From the cell containing the given text, extract its center point as [x, y] coordinate. 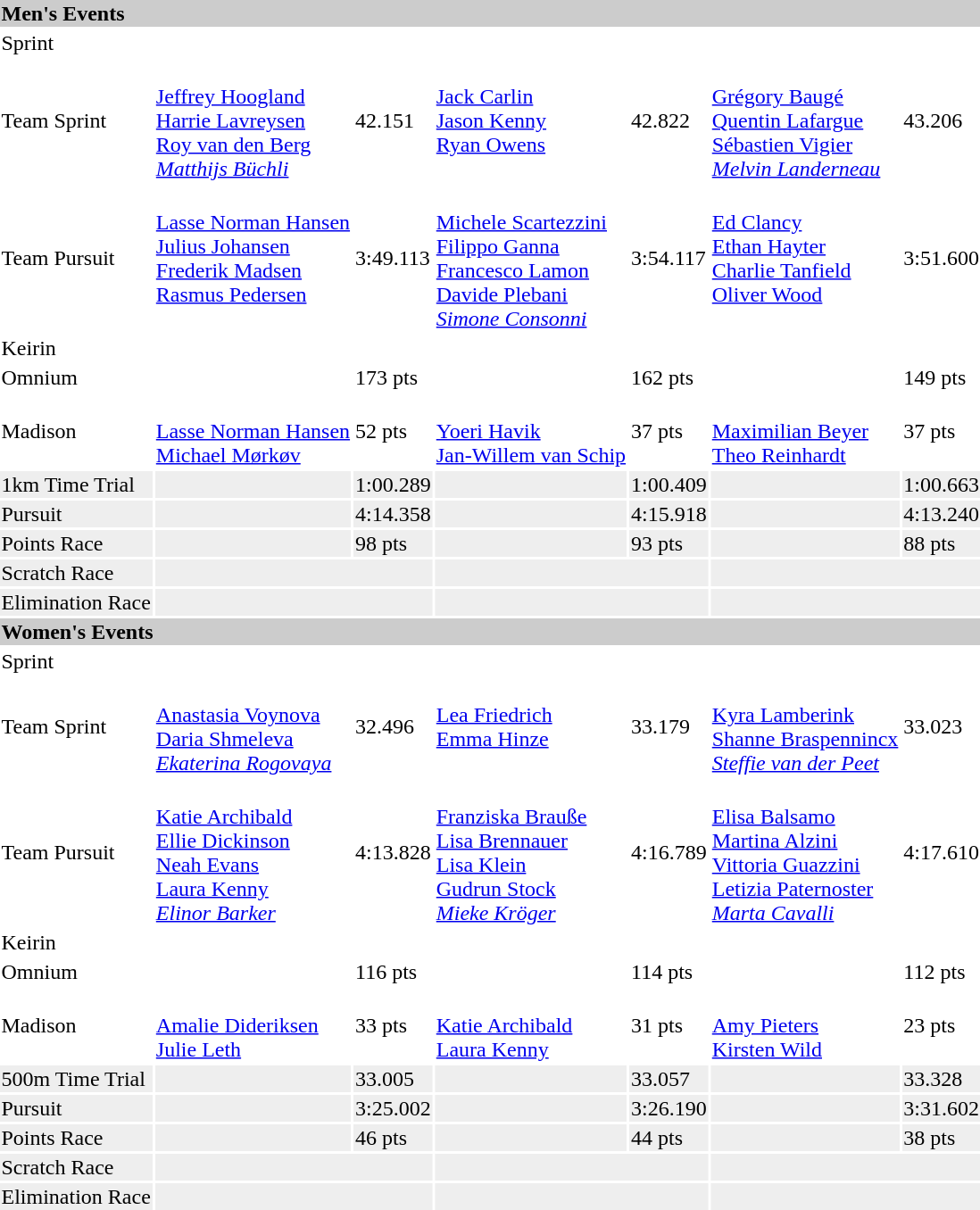
4:13.828 [394, 853]
Jack CarlinJason KennyRyan Owens [530, 120]
46 pts [394, 1138]
3:25.002 [394, 1108]
42.151 [394, 120]
Katie ArchibaldLaura Kenny [530, 1025]
Lasse Norman HansenJulius JohansenFrederik MadsenRasmus Pedersen [253, 259]
Jeffrey HooglandHarrie LavreysenRoy van den BergMatthijs Büchli [253, 120]
42.822 [669, 120]
3:49.113 [394, 259]
Michele ScartezziniFilippo GannaFrancesco LamonDavide PlebaniSimone Consonni [530, 259]
4:15.918 [669, 514]
Katie ArchibaldEllie DickinsonNeah EvansLaura KennyElinor Barker [253, 853]
33 pts [394, 1025]
Grégory BaugéQuentin LafargueSébastien VigierMelvin Landerneau [805, 120]
Amalie DideriksenJulie Leth [253, 1025]
162 pts [669, 377]
37 pts [669, 431]
Maximilian BeyerTheo Reinhardt [805, 431]
1:00.409 [669, 485]
33.005 [394, 1079]
Anastasia VoynovaDaria ShmelevaEkaterina Rogovaya [253, 726]
4:16.789 [669, 853]
173 pts [394, 377]
98 pts [394, 543]
1km Time Trial [76, 485]
31 pts [669, 1025]
3:54.117 [669, 259]
3:26.190 [669, 1108]
44 pts [669, 1138]
114 pts [669, 972]
Kyra LamberinkShanne BraspennincxSteffie van der Peet [805, 726]
Ed ClancyEthan HayterCharlie TanfieldOliver Wood [805, 259]
Yoeri HavikJan-Willem van Schip [530, 431]
Franziska BraußeLisa BrennauerLisa KleinGudrun StockMieke Kröger [530, 853]
33.179 [669, 726]
32.496 [394, 726]
116 pts [394, 972]
93 pts [669, 543]
4:14.358 [394, 514]
500m Time Trial [76, 1079]
Amy PietersKirsten Wild [805, 1025]
Lasse Norman HansenMichael Mørkøv [253, 431]
1:00.289 [394, 485]
Lea FriedrichEmma Hinze [530, 726]
33.057 [669, 1079]
Elisa BalsamoMartina AlziniVittoria GuazziniLetizia PaternosterMarta Cavalli [805, 853]
52 pts [394, 431]
